Detect which cell encompasses the target text, then output its [x, y] center coordinate. 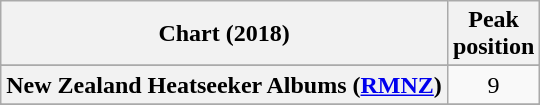
9 [493, 85]
New Zealand Heatseeker Albums (RMNZ) [224, 85]
Peakposition [493, 34]
Chart (2018) [224, 34]
